Scan for the cell matching the given text and deliver its [x, y] coordinate at center. 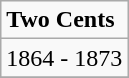
1864 - 1873 [64, 58]
Two Cents [64, 20]
